Capture the cell that displays the provided text and extract its [X, Y] central coordinate. 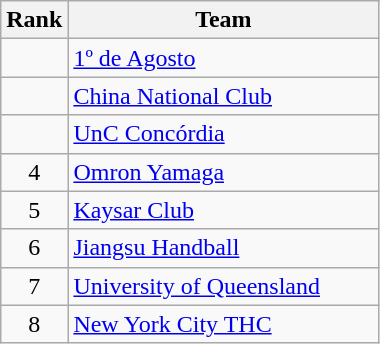
New York City THC [224, 324]
8 [34, 324]
Team [224, 20]
China National Club [224, 96]
Jiangsu Handball [224, 248]
5 [34, 210]
University of Queensland [224, 286]
Rank [34, 20]
1º de Agosto [224, 58]
6 [34, 248]
Omron Yamaga [224, 172]
Kaysar Club [224, 210]
4 [34, 172]
UnC Concórdia [224, 134]
7 [34, 286]
